For the text-containing cell, return its midpoint in [X, Y] coordinate format. 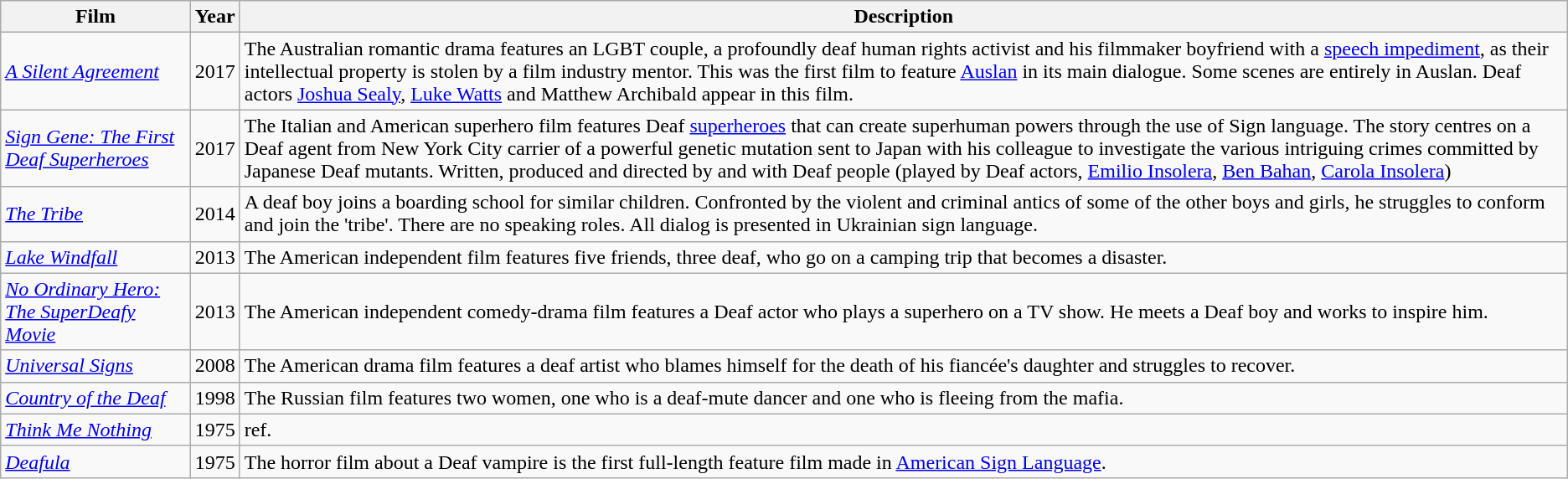
Lake Windfall [95, 257]
Country of the Deaf [95, 398]
ref. [903, 430]
2014 [214, 214]
Think Me Nothing [95, 430]
Film [95, 17]
The American independent comedy-drama film features a Deaf actor who plays a superhero on a TV show. He meets a Deaf boy and works to inspire him. [903, 312]
No Ordinary Hero: The SuperDeafy Movie [95, 312]
The American independent film features five friends, three deaf, who go on a camping trip that becomes a disaster. [903, 257]
The horror film about a Deaf vampire is the first full-length feature film made in American Sign Language. [903, 461]
The Russian film features two women, one who is a deaf-mute dancer and one who is fleeing from the mafia. [903, 398]
Universal Signs [95, 366]
Year [214, 17]
Sign Gene: The First Deaf Superheroes [95, 148]
1998 [214, 398]
Description [903, 17]
2008 [214, 366]
The Tribe [95, 214]
Deafula [95, 461]
A Silent Agreement [95, 71]
The American drama film features a deaf artist who blames himself for the death of his fiancée's daughter and struggles to recover. [903, 366]
